Search for the cell housing the specified text and yield its [X, Y] center coordinate. 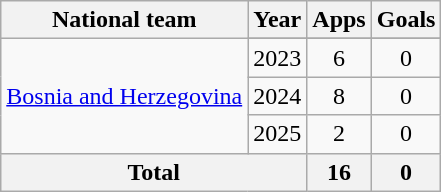
Goals [406, 20]
National team [124, 20]
2025 [278, 134]
8 [339, 96]
2024 [278, 96]
6 [339, 58]
Apps [339, 20]
Total [154, 172]
2 [339, 134]
Bosnia and Herzegovina [124, 96]
Year [278, 20]
16 [339, 172]
2023 [278, 58]
